Scan for the cell matching the given text and deliver its (x, y) coordinate at center. 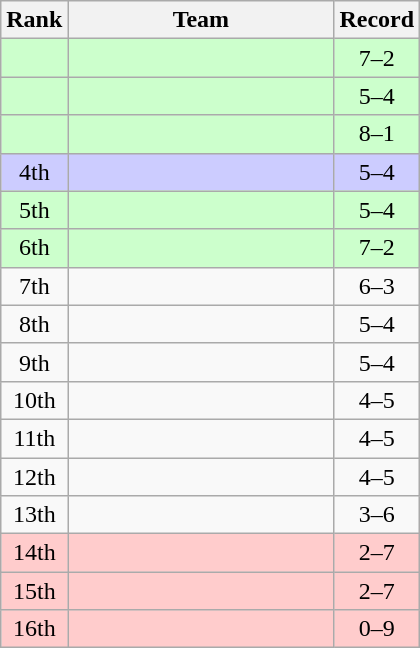
9th (34, 362)
4th (34, 172)
13th (34, 515)
10th (34, 400)
11th (34, 438)
Team (201, 20)
12th (34, 477)
14th (34, 553)
8th (34, 324)
3–6 (377, 515)
16th (34, 629)
5th (34, 210)
8–1 (377, 134)
0–9 (377, 629)
7th (34, 286)
6–3 (377, 286)
6th (34, 248)
Record (377, 20)
15th (34, 591)
Rank (34, 20)
